Provide the [X, Y] coordinate of the cell's center where the given text is located.  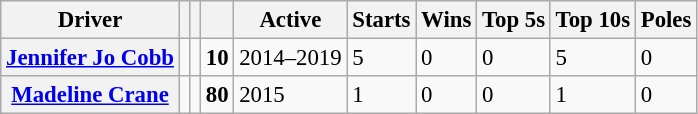
80 [216, 95]
2015 [290, 95]
Starts [382, 20]
Madeline Crane [90, 95]
Jennifer Jo Cobb [90, 58]
Poles [666, 20]
Top 5s [514, 20]
Top 10s [592, 20]
Wins [446, 20]
2014–2019 [290, 58]
10 [216, 58]
Active [290, 20]
Driver [90, 20]
